Pinpoint the cell where the given text exists, returning its (x, y) midpoint coordinate. 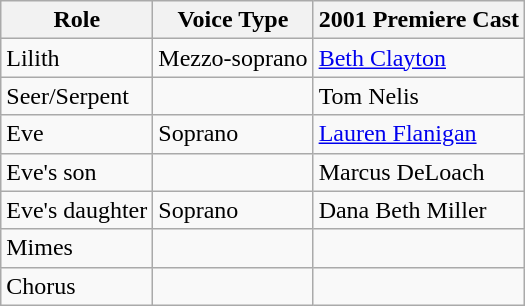
2001 Premiere Cast (418, 20)
Lilith (77, 58)
Mimes (77, 248)
Seer/Serpent (77, 96)
Mezzo-soprano (233, 58)
Lauren Flanigan (418, 134)
Voice Type (233, 20)
Eve's daughter (77, 210)
Dana Beth Miller (418, 210)
Marcus DeLoach (418, 172)
Role (77, 20)
Chorus (77, 286)
Eve's son (77, 172)
Beth Clayton (418, 58)
Eve (77, 134)
Tom Nelis (418, 96)
